Return [x, y] of the center of cell containing provided text 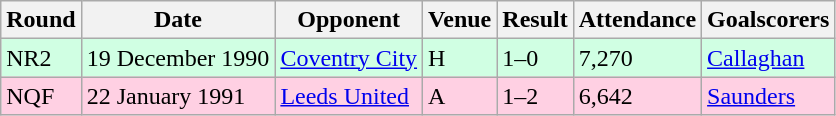
7,270 [637, 58]
6,642 [637, 96]
Opponent [349, 20]
Date [178, 20]
NQF [41, 96]
22 January 1991 [178, 96]
Result [535, 20]
Goalscorers [768, 20]
Round [41, 20]
A [460, 96]
Venue [460, 20]
19 December 1990 [178, 58]
1–2 [535, 96]
Attendance [637, 20]
NR2 [41, 58]
Coventry City [349, 58]
1–0 [535, 58]
Saunders [768, 96]
Callaghan [768, 58]
Leeds United [349, 96]
H [460, 58]
